Return the (x, y) coordinate for the center point of the cell that contains the specified text.  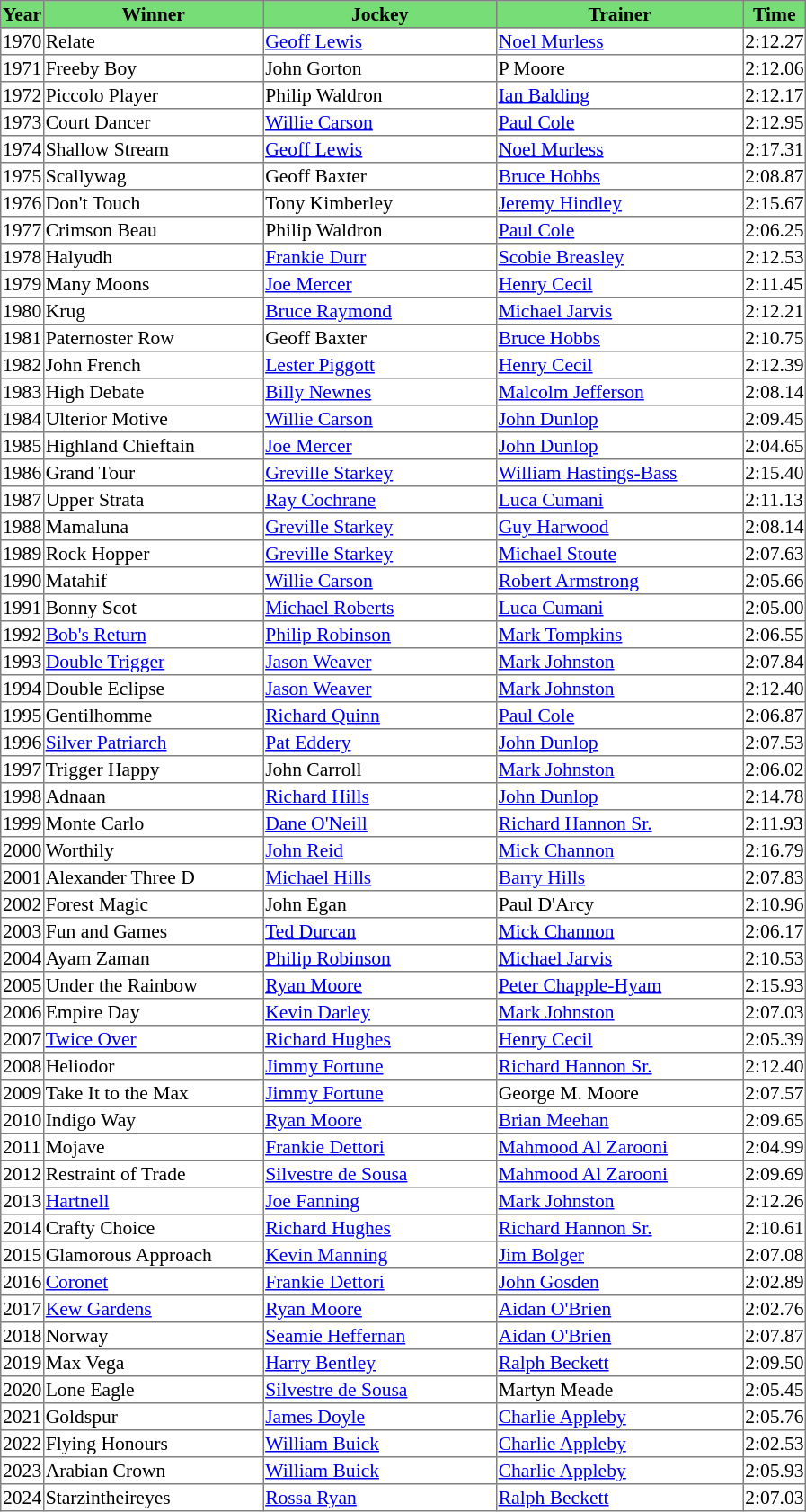
John Carroll (380, 769)
1977 (22, 230)
Mojave (153, 1147)
2:06.25 (775, 230)
2:10.75 (775, 338)
Winner (153, 14)
2012 (22, 1174)
2003 (22, 931)
Fun and Games (153, 931)
John Egan (380, 904)
2:05.39 (775, 1039)
2011 (22, 1147)
Brian Meehan (619, 1120)
1993 (22, 662)
1998 (22, 796)
2005 (22, 985)
2019 (22, 1363)
2013 (22, 1201)
2:02.76 (775, 1309)
2008 (22, 1066)
Upper Strata (153, 500)
1994 (22, 689)
Take It to the Max (153, 1093)
Michael Stoute (619, 554)
Krug (153, 311)
1983 (22, 392)
Norway (153, 1336)
2:12.26 (775, 1201)
Year (22, 14)
Piccolo Player (153, 95)
Arabian Crown (153, 1471)
Ian Balding (619, 95)
1980 (22, 311)
1975 (22, 176)
2024 (22, 1498)
Guy Harwood (619, 527)
Kevin Darley (380, 1012)
2:09.69 (775, 1174)
2:07.83 (775, 877)
George M. Moore (619, 1093)
2:12.53 (775, 257)
2:09.45 (775, 419)
Ted Durcan (380, 931)
William Hastings-Bass (619, 473)
Mark Tompkins (619, 635)
2:09.50 (775, 1363)
Lester Piggott (380, 365)
Joe Fanning (380, 1201)
1985 (22, 446)
Jockey (380, 14)
2:07.53 (775, 743)
Jeremy Hindley (619, 203)
2:10.96 (775, 904)
1989 (22, 554)
Bob's Return (153, 635)
Double Eclipse (153, 689)
1988 (22, 527)
2:02.53 (775, 1444)
2:08.87 (775, 176)
Forest Magic (153, 904)
2:07.57 (775, 1093)
2010 (22, 1120)
2:07.63 (775, 554)
2:04.65 (775, 446)
1982 (22, 365)
Halyudh (153, 257)
Coronet (153, 1282)
2015 (22, 1255)
1971 (22, 68)
John Gosden (619, 1282)
2:07.84 (775, 662)
2023 (22, 1471)
2009 (22, 1093)
Restraint of Trade (153, 1174)
Malcolm Jefferson (619, 392)
1995 (22, 716)
2:02.89 (775, 1282)
2:10.61 (775, 1228)
Jim Bolger (619, 1255)
1973 (22, 122)
Court Dancer (153, 122)
Robert Armstrong (619, 581)
Freeby Boy (153, 68)
1990 (22, 581)
2:09.65 (775, 1120)
Gentilhomme (153, 716)
1991 (22, 608)
2:11.45 (775, 284)
1986 (22, 473)
Seamie Heffernan (380, 1336)
2:11.93 (775, 823)
Don't Touch (153, 203)
Michael Roberts (380, 608)
1981 (22, 338)
2000 (22, 850)
2:04.99 (775, 1147)
Scallywag (153, 176)
2:05.00 (775, 608)
Bruce Raymond (380, 311)
Shallow Stream (153, 149)
Harry Bentley (380, 1363)
2:15.40 (775, 473)
2:06.02 (775, 769)
2:12.17 (775, 95)
James Doyle (380, 1417)
Adnaan (153, 796)
P Moore (619, 68)
Scobie Breasley (619, 257)
Martyn Meade (619, 1390)
2:12.39 (775, 365)
Relate (153, 41)
1978 (22, 257)
2:11.13 (775, 500)
Bonny Scot (153, 608)
Indigo Way (153, 1120)
2:16.79 (775, 850)
2:05.93 (775, 1471)
1970 (22, 41)
Glamorous Approach (153, 1255)
Worthily (153, 850)
John Reid (380, 850)
2017 (22, 1309)
High Debate (153, 392)
1996 (22, 743)
2:06.87 (775, 716)
2018 (22, 1336)
Mamaluna (153, 527)
Ayam Zaman (153, 958)
John French (153, 365)
Many Moons (153, 284)
Highland Chieftain (153, 446)
Ulterior Motive (153, 419)
Paul D'Arcy (619, 904)
2014 (22, 1228)
2022 (22, 1444)
2007 (22, 1039)
2:05.76 (775, 1417)
2020 (22, 1390)
Paternoster Row (153, 338)
Max Vega (153, 1363)
2:07.87 (775, 1336)
Empire Day (153, 1012)
2004 (22, 958)
2:12.06 (775, 68)
1972 (22, 95)
1992 (22, 635)
Trigger Happy (153, 769)
Flying Honours (153, 1444)
John Gorton (380, 68)
2021 (22, 1417)
2:06.55 (775, 635)
Lone Eagle (153, 1390)
2:14.78 (775, 796)
Richard Quinn (380, 716)
Kevin Manning (380, 1255)
Alexander Three D (153, 877)
2:15.67 (775, 203)
2:17.31 (775, 149)
Pat Eddery (380, 743)
1999 (22, 823)
2016 (22, 1282)
Frankie Durr (380, 257)
2002 (22, 904)
Richard Hills (380, 796)
Rossa Ryan (380, 1498)
2:10.53 (775, 958)
Rock Hopper (153, 554)
2:12.27 (775, 41)
2:12.21 (775, 311)
Dane O'Neill (380, 823)
2:05.66 (775, 581)
1976 (22, 203)
2001 (22, 877)
1984 (22, 419)
Matahif (153, 581)
1987 (22, 500)
Heliodor (153, 1066)
Twice Over (153, 1039)
Peter Chapple-Hyam (619, 985)
1997 (22, 769)
Monte Carlo (153, 823)
Silver Patriarch (153, 743)
2:15.93 (775, 985)
2006 (22, 1012)
Barry Hills (619, 877)
Goldspur (153, 1417)
Hartnell (153, 1201)
Double Trigger (153, 662)
Ray Cochrane (380, 500)
Michael Hills (380, 877)
2:05.45 (775, 1390)
Crimson Beau (153, 230)
Time (775, 14)
Under the Rainbow (153, 985)
1979 (22, 284)
Starzintheireyes (153, 1498)
Crafty Choice (153, 1228)
Tony Kimberley (380, 203)
2:07.08 (775, 1255)
2:12.95 (775, 122)
Trainer (619, 14)
Billy Newnes (380, 392)
2:06.17 (775, 931)
Grand Tour (153, 473)
Kew Gardens (153, 1309)
1974 (22, 149)
